Output the [x, y] coordinate of the center of the cell containing the given text.  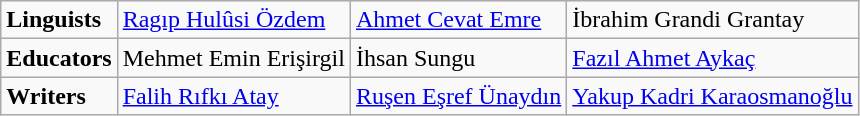
Writers [59, 96]
Falih Rıfkı Atay [234, 96]
Fazıl Ahmet Aykaç [712, 58]
İbrahim Grandi Grantay [712, 20]
Linguists [59, 20]
Ruşen Eşref Ünaydın [458, 96]
Mehmet Emin Erişirgil [234, 58]
İhsan Sungu [458, 58]
Educators [59, 58]
Yakup Kadri Karaosmanoğlu [712, 96]
Ragıp Hulûsi Özdem [234, 20]
Ahmet Cevat Emre [458, 20]
